Identify which cell holds the provided text, then report its [X, Y] central coordinate. 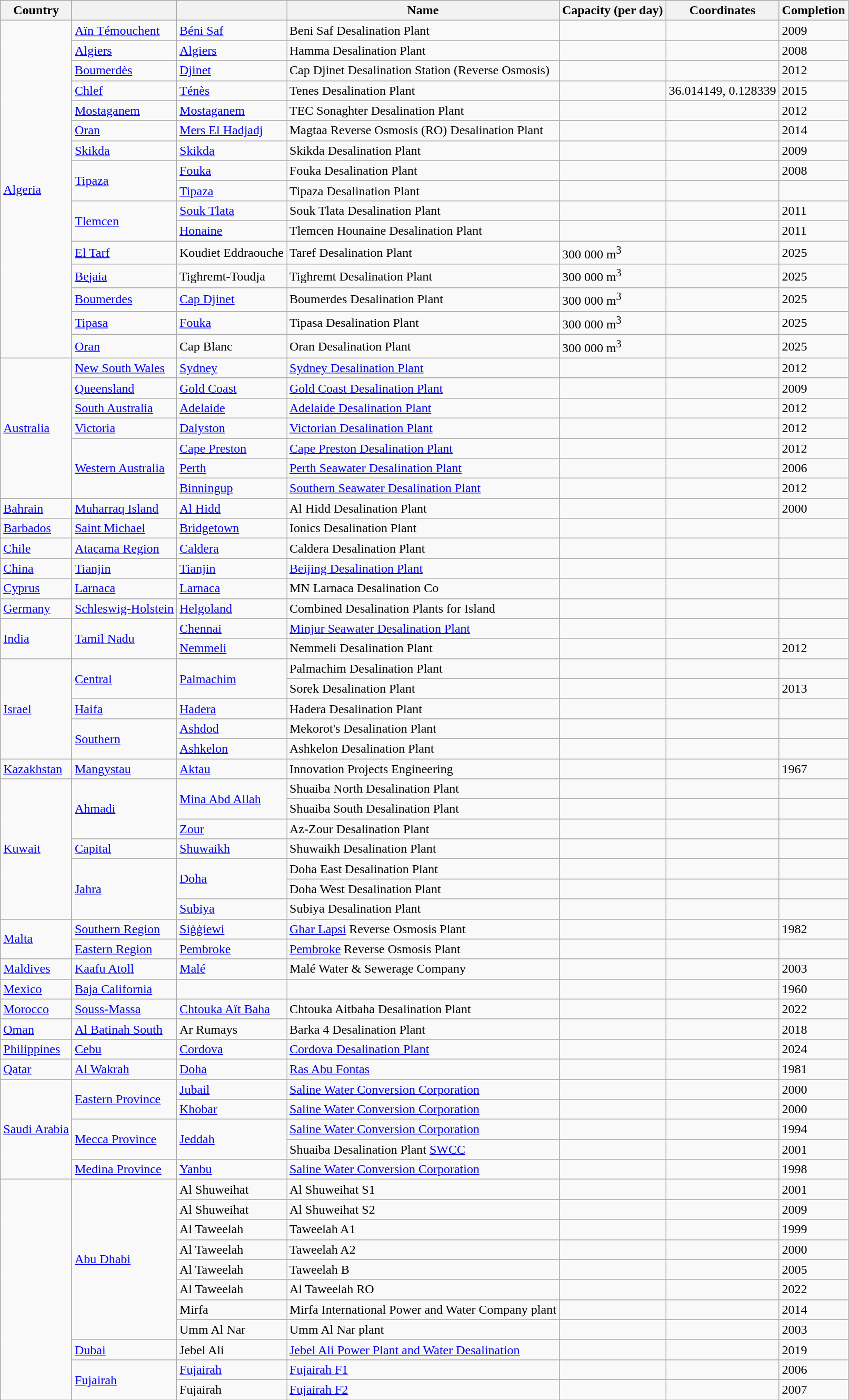
South Australia [124, 408]
Australia [36, 428]
Beijing Desalination Plant [423, 568]
Palmachim [232, 678]
Gold Coast [232, 388]
China [36, 568]
Mekorot's Desalination Plant [423, 728]
Souss-Massa [124, 1009]
Israel [36, 708]
Siġġiewi [232, 929]
Jeddah [232, 1139]
Bejaia [124, 276]
Barka 4 Desalination Plant [423, 1029]
Muharraq Island [124, 508]
Name [423, 11]
Shuaiba North Desalination Plant [423, 789]
Béni Saf [232, 31]
Malé Water & Sewerage Company [423, 969]
Doha East Desalination Plant [423, 869]
Hadera [232, 708]
Ionics Desalination Plant [423, 528]
Kaafu Atoll [124, 969]
Umm Al Nar [232, 1329]
Sydney [232, 368]
Zour [232, 829]
Souk Tlata Desalination Plant [423, 211]
Ar Rumays [232, 1029]
Algeria [36, 189]
Bridgetown [232, 528]
Djinet [232, 71]
Oman [36, 1029]
Tipaza Desalination Plant [423, 191]
Sorek Desalination Plant [423, 688]
Philippines [36, 1049]
Az-Zour Desalination Plant [423, 829]
Cordova Desalination Plant [423, 1049]
Central [124, 678]
Taweelah A2 [423, 1249]
Southern Region [124, 929]
Abu Dhabi [124, 1259]
Magtaa Reverse Osmosis (RO) Desalination Plant [423, 131]
Boumerdes [124, 300]
2005 [814, 1269]
Germany [36, 608]
Perth [232, 468]
TEC Sonaghter Desalination Plant [423, 111]
Pembroke [232, 949]
Morocco [36, 1009]
Yanbu [232, 1169]
Tipasa [124, 323]
Jubail [232, 1089]
Ashkelon Desalination Plant [423, 748]
Country [36, 11]
Hamma Desalination Plant [423, 51]
1999 [814, 1229]
Shuwaikh [232, 849]
Skikda Desalination Plant [423, 151]
Al Hidd Desalination Plant [423, 508]
Chtouka Aitbaha Desalination Plant [423, 1009]
1982 [814, 929]
2018 [814, 1029]
Cape Preston [232, 448]
Combined Desalination Plants for Island [423, 608]
Cebu [124, 1049]
Chile [36, 548]
Maldives [36, 969]
Honaine [232, 231]
Gold Coast Desalination Plant [423, 388]
Aktau [232, 769]
Southern [124, 738]
Aïn Témouchent [124, 31]
Chtouka Aït Baha [232, 1009]
Atacama Region [124, 548]
Hadera Desalination Plant [423, 708]
Tlemcen [124, 221]
Tighremt Desalination Plant [423, 276]
Western Australia [124, 468]
Khobar [232, 1109]
Għar Lapsi Reverse Osmosis Plant [423, 929]
Mexico [36, 989]
Umm Al Nar plant [423, 1329]
Taweelah A1 [423, 1229]
Jahra [124, 889]
Boumerdès [124, 71]
Bahrain [36, 508]
Ténès [232, 91]
Queensland [124, 388]
Victoria [124, 428]
Sydney Desalination Plant [423, 368]
Al Shuweihat S1 [423, 1189]
Shuwaikh Desalination Plant [423, 849]
Barbados [36, 528]
Cape Preston Desalination Plant [423, 448]
Fouka Desalination Plant [423, 171]
Cap Djinet [232, 300]
Doha West Desalination Plant [423, 889]
Mirfa International Power and Water Company plant [423, 1309]
Al Wakrah [124, 1069]
Ahmadi [124, 809]
Taweelah B [423, 1269]
Fujairah F1 [423, 1369]
Al Hidd [232, 508]
36.014149, 0.128339 [722, 91]
India [36, 638]
Shuaiba Desalination Plant SWCC [423, 1149]
1981 [814, 1069]
Subiya Desalination Plant [423, 909]
El Tarf [124, 253]
Saudi Arabia [36, 1129]
Al Taweelah RO [423, 1289]
2007 [814, 1389]
Jebel Ali Power Plant and Water Desalination [423, 1349]
Cap Blanc [232, 346]
2024 [814, 1049]
Oran Desalination Plant [423, 346]
Coordinates [722, 11]
Kuwait [36, 849]
Koudiet Eddraouche [232, 253]
Capacity (per day) [613, 11]
Mina Abd Allah [232, 799]
New South Wales [124, 368]
Kazakhstan [36, 769]
Nemmeli [232, 648]
Cap Djinet Desalination Station (Reverse Osmosis) [423, 71]
Binningup [232, 488]
Dubai [124, 1349]
Boumerdes Desalination Plant [423, 300]
Perth Seawater Desalination Plant [423, 468]
2013 [814, 688]
Al Batinah South [124, 1029]
Nemmeli Desalination Plant [423, 648]
2019 [814, 1349]
Caldera [232, 548]
Ras Abu Fontas [423, 1069]
Tenes Desalination Plant [423, 91]
Medina Province [124, 1169]
1998 [814, 1169]
Jebel Ali [232, 1349]
Ashdod [232, 728]
Tighremt-Toudja [232, 276]
Malé [232, 969]
Palmachim Desalination Plant [423, 668]
Innovation Projects Engineering [423, 769]
Eastern Region [124, 949]
Haifa [124, 708]
1960 [814, 989]
Chennai [232, 628]
Minjur Seawater Desalination Plant [423, 628]
Capital [124, 849]
Dalyston [232, 428]
Saint Michael [124, 528]
Mangystau [124, 769]
Mecca Province [124, 1139]
Taref Desalination Plant [423, 253]
Cordova [232, 1049]
Completion [814, 11]
Schleswig-Holstein [124, 608]
MN Larnaca Desalination Co [423, 588]
Ashkelon [232, 748]
Fujairah F2 [423, 1389]
Tipasa Desalination Plant [423, 323]
1967 [814, 769]
Adelaide Desalination Plant [423, 408]
Caldera Desalination Plant [423, 548]
Al Shuweihat S2 [423, 1209]
Mers El Hadjadj [232, 131]
Cyprus [36, 588]
Adelaide [232, 408]
Beni Saf Desalination Plant [423, 31]
Victorian Desalination Plant [423, 428]
Souk Tlata [232, 211]
1994 [814, 1129]
2015 [814, 91]
Helgoland [232, 608]
Southern Seawater Desalination Plant [423, 488]
Pembroke Reverse Osmosis Plant [423, 949]
Tlemcen Hounaine Desalination Plant [423, 231]
Malta [36, 939]
Chlef [124, 91]
Tamil Nadu [124, 638]
Subiya [232, 909]
Qatar [36, 1069]
Baja California [124, 989]
Eastern Province [124, 1099]
Mirfa [232, 1309]
Shuaiba South Desalination Plant [423, 809]
